Scan for the cell matching the given text and deliver its (X, Y) coordinate at center. 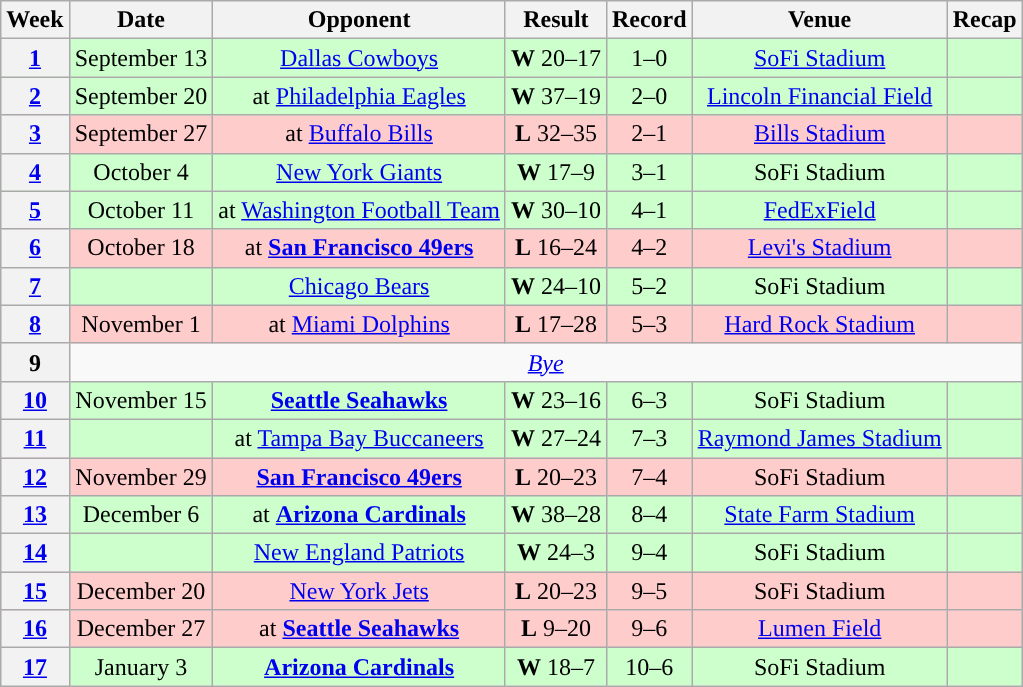
New York Giants (360, 172)
Date (141, 20)
Bye (546, 362)
4 (35, 172)
W 30–10 (556, 210)
3–1 (649, 172)
9 (35, 362)
November 15 (141, 400)
1–0 (649, 58)
14 (35, 553)
San Francisco 49ers (360, 477)
State Farm Stadium (820, 515)
Lincoln Financial Field (820, 96)
at Arizona Cardinals (360, 515)
Record (649, 20)
Recap (984, 20)
September 13 (141, 58)
New York Jets (360, 591)
4–2 (649, 248)
9–4 (649, 553)
7–3 (649, 438)
at Miami Dolphins (360, 324)
W 18–7 (556, 667)
4–1 (649, 210)
December 27 (141, 629)
W 27–24 (556, 438)
16 (35, 629)
Week (35, 20)
7 (35, 286)
10–6 (649, 667)
5–3 (649, 324)
October 18 (141, 248)
L 9–20 (556, 629)
November 1 (141, 324)
at Tampa Bay Buccaneers (360, 438)
Arizona Cardinals (360, 667)
8–4 (649, 515)
September 20 (141, 96)
5–2 (649, 286)
Lumen Field (820, 629)
11 (35, 438)
3 (35, 134)
W 23–16 (556, 400)
L 17–28 (556, 324)
9–6 (649, 629)
L 16–24 (556, 248)
Raymond James Stadium (820, 438)
Venue (820, 20)
5 (35, 210)
2–1 (649, 134)
6 (35, 248)
9–5 (649, 591)
at Buffalo Bills (360, 134)
Dallas Cowboys (360, 58)
W 17–9 (556, 172)
2–0 (649, 96)
December 20 (141, 591)
Bills Stadium (820, 134)
W 38–28 (556, 515)
6–3 (649, 400)
10 (35, 400)
at San Francisco 49ers (360, 248)
Chicago Bears (360, 286)
at Philadelphia Eagles (360, 96)
17 (35, 667)
December 6 (141, 515)
W 20–17 (556, 58)
W 24–10 (556, 286)
January 3 (141, 667)
1 (35, 58)
12 (35, 477)
October 4 (141, 172)
L 32–35 (556, 134)
W 37–19 (556, 96)
W 24–3 (556, 553)
September 27 (141, 134)
at Washington Football Team (360, 210)
Result (556, 20)
Seattle Seahawks (360, 400)
Opponent (360, 20)
October 11 (141, 210)
13 (35, 515)
Levi's Stadium (820, 248)
15 (35, 591)
8 (35, 324)
FedExField (820, 210)
New England Patriots (360, 553)
2 (35, 96)
November 29 (141, 477)
at Seattle Seahawks (360, 629)
7–4 (649, 477)
Hard Rock Stadium (820, 324)
